Extract the [x, y] coordinate from the center of the cell holding the provided text.  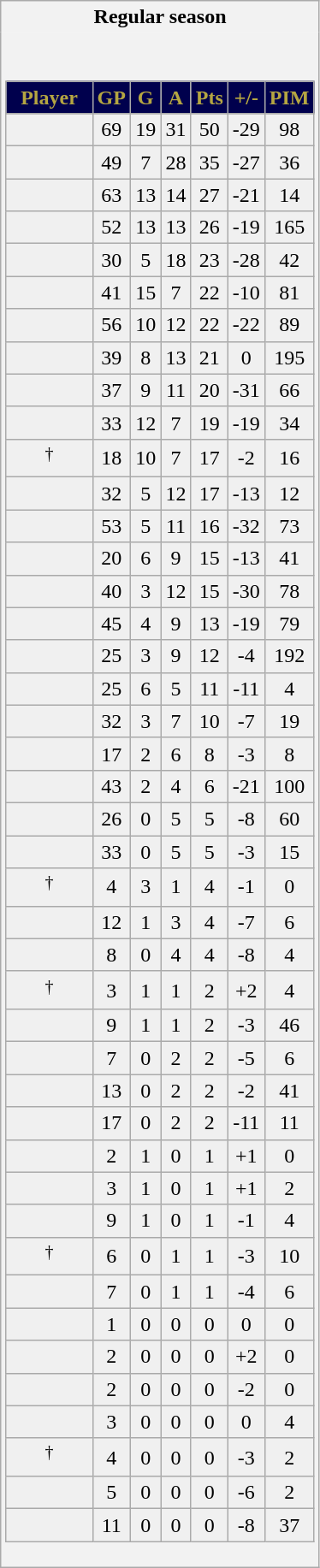
31 [176, 130]
+/- [246, 98]
34 [289, 423]
21 [209, 358]
50 [209, 130]
63 [111, 195]
49 [111, 163]
78 [289, 591]
42 [289, 260]
-28 [246, 260]
60 [289, 819]
Regular season [161, 17]
-6 [246, 1493]
100 [289, 786]
-32 [246, 526]
46 [289, 1026]
39 [111, 358]
Player [50, 98]
28 [176, 163]
56 [111, 325]
-5 [246, 1058]
195 [289, 358]
-27 [246, 163]
GP [111, 98]
-31 [246, 390]
81 [289, 293]
G [145, 98]
-29 [246, 130]
89 [289, 325]
27 [209, 195]
73 [289, 526]
36 [289, 163]
69 [111, 130]
45 [111, 624]
66 [289, 390]
192 [289, 656]
23 [209, 260]
30 [111, 260]
165 [289, 228]
PIM [289, 98]
-30 [246, 591]
98 [289, 130]
53 [111, 526]
43 [111, 786]
-10 [246, 293]
40 [111, 591]
A [176, 98]
Pts [209, 98]
52 [111, 228]
-22 [246, 325]
79 [289, 624]
35 [209, 163]
